Return (x, y) of the center of cell containing provided text 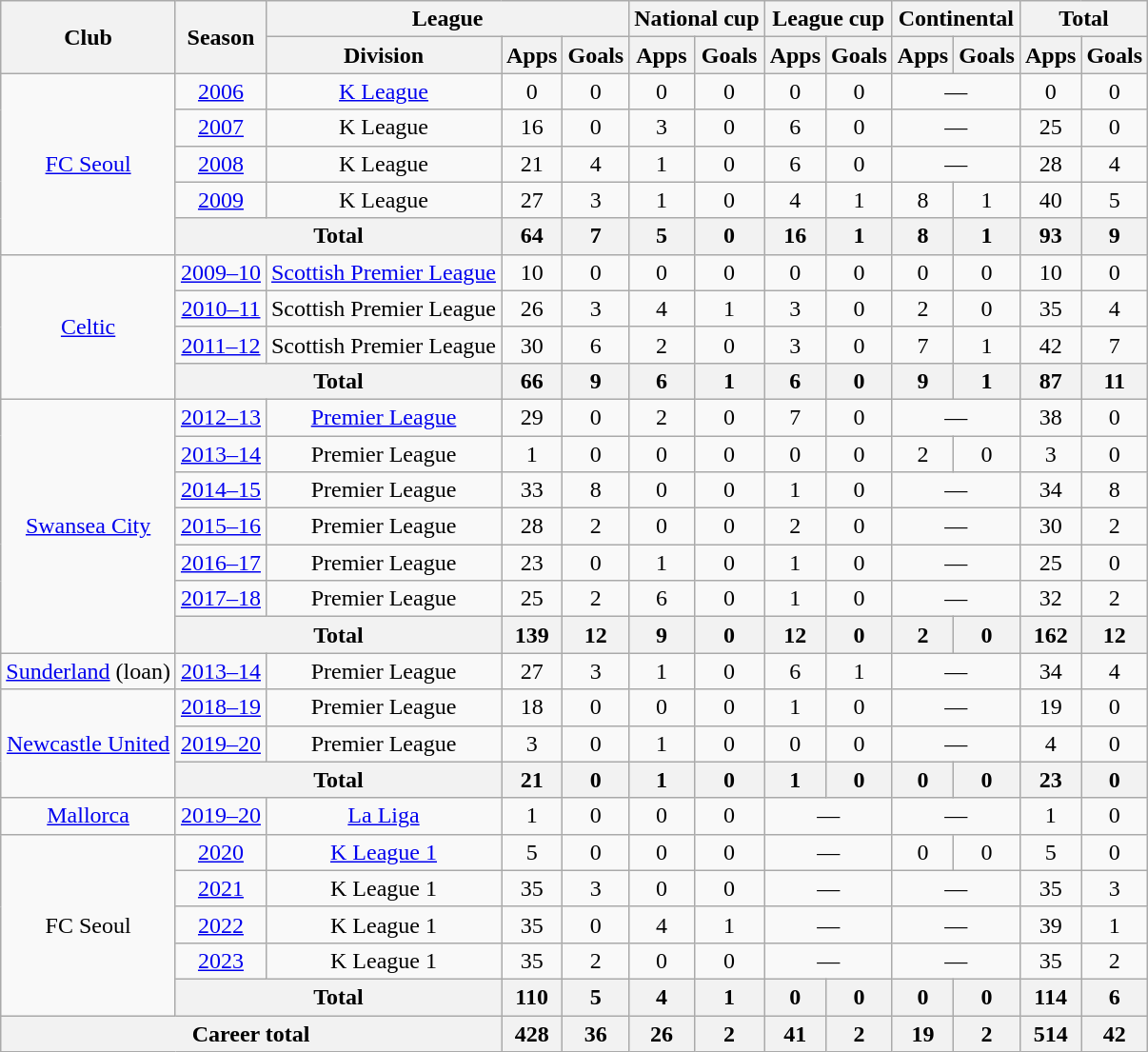
39 (1050, 924)
2016–17 (221, 563)
Swansea City (89, 526)
87 (1050, 381)
41 (795, 1033)
Continental (956, 19)
33 (531, 490)
428 (531, 1033)
32 (1050, 599)
2009–10 (221, 272)
11 (1115, 381)
2006 (221, 91)
93 (1050, 236)
2022 (221, 924)
2007 (221, 128)
League cup (828, 19)
36 (596, 1033)
Career total (251, 1033)
29 (531, 417)
2017–18 (221, 599)
66 (531, 381)
114 (1050, 997)
Division (383, 55)
139 (531, 635)
2021 (221, 888)
2010–11 (221, 308)
40 (1050, 200)
514 (1050, 1033)
La Liga (383, 816)
110 (531, 997)
2018–19 (221, 707)
2008 (221, 164)
38 (1050, 417)
2014–15 (221, 490)
2012–13 (221, 417)
162 (1050, 635)
2020 (221, 852)
2015–16 (221, 526)
Club (89, 37)
Sunderland (loan) (89, 671)
Season (221, 37)
64 (531, 236)
2009 (221, 200)
18 (531, 707)
2011–12 (221, 345)
Celtic (89, 327)
2023 (221, 961)
Mallorca (89, 816)
Newcastle United (89, 744)
League (447, 19)
National cup (697, 19)
